Locate the cell with the specified text and output its (X, Y) center coordinate. 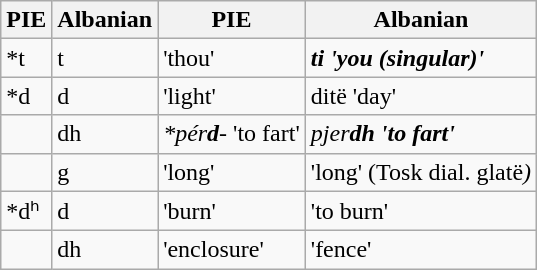
*t (26, 58)
'burn' (232, 211)
*d (26, 96)
'light' (232, 96)
t (105, 58)
ti 'you (singular)' (420, 58)
'fence' (420, 250)
'long' (Tosk dial. glatë) (420, 172)
'thou' (232, 58)
pjerdh 'to fart' (420, 134)
*dʰ (26, 211)
ditë 'day' (420, 96)
'to burn' (420, 211)
*pérd- 'to fart' (232, 134)
'long' (232, 172)
'enclosure' (232, 250)
g (105, 172)
